Detect which cell encompasses the target text, then output its [x, y] center coordinate. 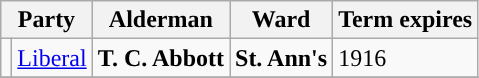
1916 [406, 58]
Term expires [406, 20]
Ward [282, 20]
Party [46, 20]
Liberal [52, 58]
St. Ann's [282, 58]
Alderman [160, 20]
T. C. Abbott [160, 58]
